Output the (x, y) coordinate of the center of the cell containing the given text.  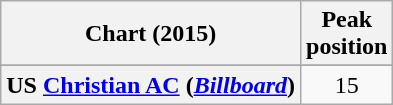
15 (347, 85)
US Christian AC (Billboard) (151, 85)
Peakposition (347, 34)
Chart (2015) (151, 34)
